For the text-containing cell, return its midpoint in [X, Y] coordinate format. 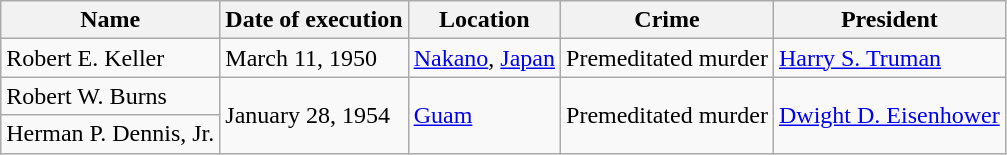
Location [484, 20]
January 28, 1954 [314, 115]
Herman P. Dennis, Jr. [110, 134]
Crime [668, 20]
Dwight D. Eisenhower [890, 115]
Harry S. Truman [890, 58]
Robert W. Burns [110, 96]
March 11, 1950 [314, 58]
Date of execution [314, 20]
Name [110, 20]
Robert E. Keller [110, 58]
President [890, 20]
Guam [484, 115]
Nakano, Japan [484, 58]
